Determine the [x, y] coordinate at the center of the cell enclosing the given text.  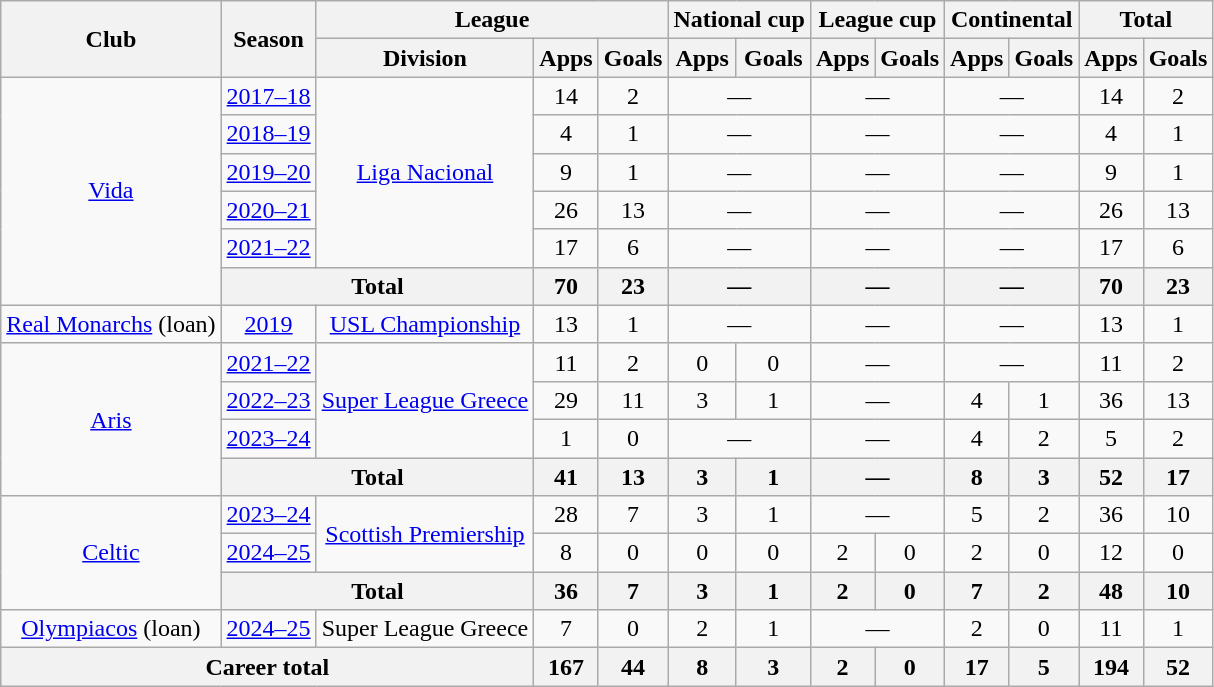
National cup [739, 20]
2022–23 [268, 400]
29 [566, 400]
USL Championship [425, 324]
Liga Nacional [425, 172]
12 [1111, 553]
Season [268, 39]
48 [1111, 591]
2018–19 [268, 134]
2019–20 [268, 172]
2017–18 [268, 96]
Continental [1012, 20]
Olympiacos (loan) [111, 629]
Division [425, 58]
Club [111, 39]
Scottish Premiership [425, 534]
Celtic [111, 553]
41 [566, 477]
Vida [111, 191]
Real Monarchs (loan) [111, 324]
Aris [111, 419]
League cup [877, 20]
28 [566, 515]
Career total [268, 667]
League [492, 20]
167 [566, 667]
44 [633, 667]
2019 [268, 324]
194 [1111, 667]
2020–21 [268, 210]
